Search for the cell housing the specified text and yield its (x, y) center coordinate. 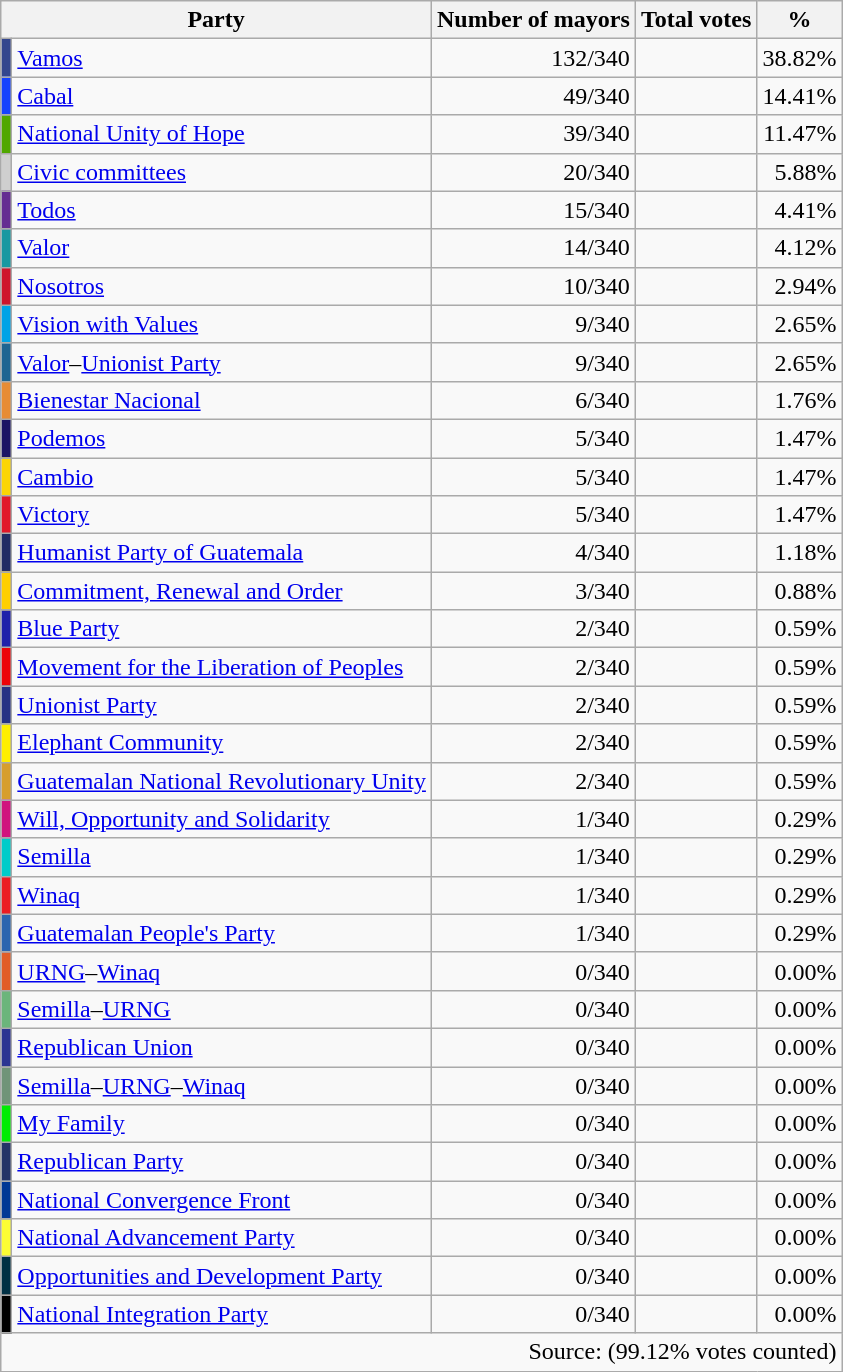
Humanist Party of Guatemala (222, 553)
Cambio (222, 477)
Todos (222, 210)
Winaq (222, 895)
Republican Union (222, 1047)
Podemos (222, 438)
2.94% (800, 286)
Movement for the Liberation of Peoples (222, 667)
Will, Opportunity and Solidarity (222, 819)
Source: (99.12% votes counted) (422, 1352)
5.88% (800, 172)
20/340 (533, 172)
National Unity of Hope (222, 134)
Semilla (222, 857)
Party (216, 20)
14.41% (800, 96)
4/340 (533, 553)
Guatemalan People's Party (222, 933)
Number of mayors (533, 20)
Valor (222, 248)
Cabal (222, 96)
4.12% (800, 248)
Semilla–URNG (222, 1009)
4.41% (800, 210)
National Integration Party (222, 1314)
National Convergence Front (222, 1200)
Elephant Community (222, 743)
Vision with Values (222, 324)
10/340 (533, 286)
1.18% (800, 553)
Civic committees (222, 172)
% (800, 20)
Valor–Unionist Party (222, 362)
3/340 (533, 591)
132/340 (533, 58)
14/340 (533, 248)
National Advancement Party (222, 1238)
Commitment, Renewal and Order (222, 591)
49/340 (533, 96)
Bienestar Nacional (222, 400)
1.76% (800, 400)
Victory (222, 515)
11.47% (800, 134)
15/340 (533, 210)
URNG–Winaq (222, 971)
Guatemalan National Revolutionary Unity (222, 781)
My Family (222, 1124)
Total votes (696, 20)
39/340 (533, 134)
Blue Party (222, 629)
Vamos (222, 58)
Unionist Party (222, 705)
Semilla–URNG–Winaq (222, 1085)
Opportunities and Development Party (222, 1276)
Nosotros (222, 286)
0.88% (800, 591)
6/340 (533, 400)
Republican Party (222, 1162)
38.82% (800, 58)
